Pinpoint the cell where the given text exists, returning its (X, Y) midpoint coordinate. 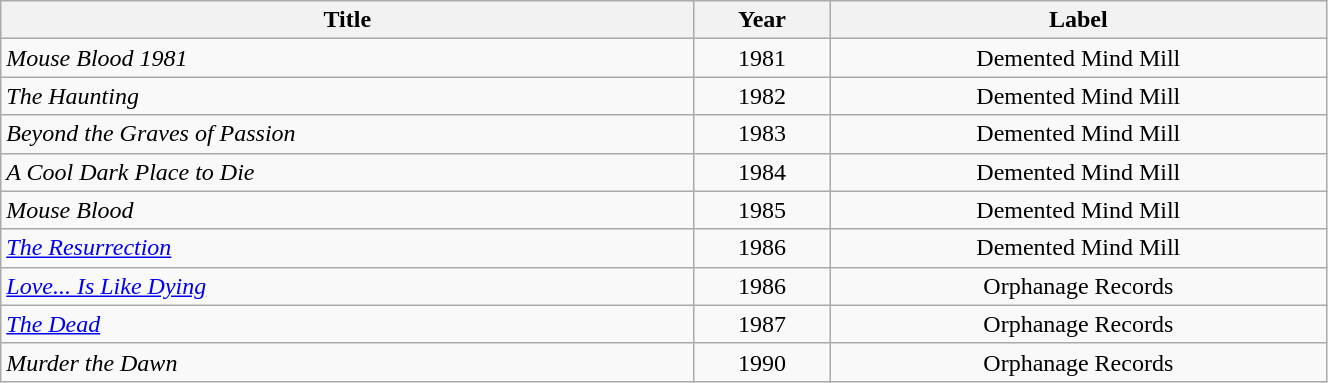
Murder the Dawn (348, 362)
The Resurrection (348, 248)
1981 (762, 58)
Mouse Blood 1981 (348, 58)
Label (1078, 20)
Love... Is Like Dying (348, 286)
1987 (762, 324)
1984 (762, 172)
1990 (762, 362)
1982 (762, 96)
The Haunting (348, 96)
1983 (762, 134)
The Dead (348, 324)
Mouse Blood (348, 210)
Title (348, 20)
Year (762, 20)
Beyond the Graves of Passion (348, 134)
1985 (762, 210)
A Cool Dark Place to Die (348, 172)
